Identify which cell holds the provided text, then report its (x, y) central coordinate. 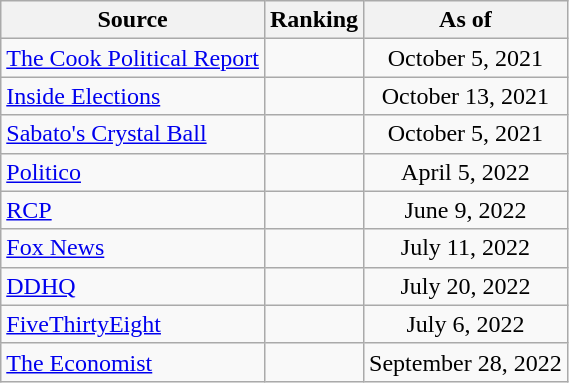
Sabato's Crystal Ball (133, 134)
Source (133, 20)
RCP (133, 210)
As of (466, 20)
Politico (133, 172)
FiveThirtyEight (133, 324)
April 5, 2022 (466, 172)
September 28, 2022 (466, 362)
Inside Elections (133, 96)
July 20, 2022 (466, 286)
Fox News (133, 248)
June 9, 2022 (466, 210)
July 11, 2022 (466, 248)
July 6, 2022 (466, 324)
DDHQ (133, 286)
October 13, 2021 (466, 96)
The Economist (133, 362)
Ranking (314, 20)
The Cook Political Report (133, 58)
